Output the [x, y] coordinate of the center of the cell containing the given text.  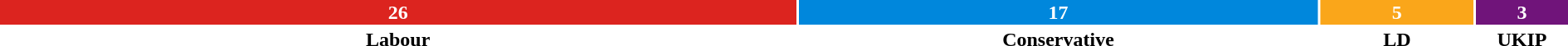
17 [1058, 12]
26 [398, 12]
3 [1522, 12]
5 [1397, 12]
